Determine the [X, Y] coordinate at the center of the cell enclosing the given text.  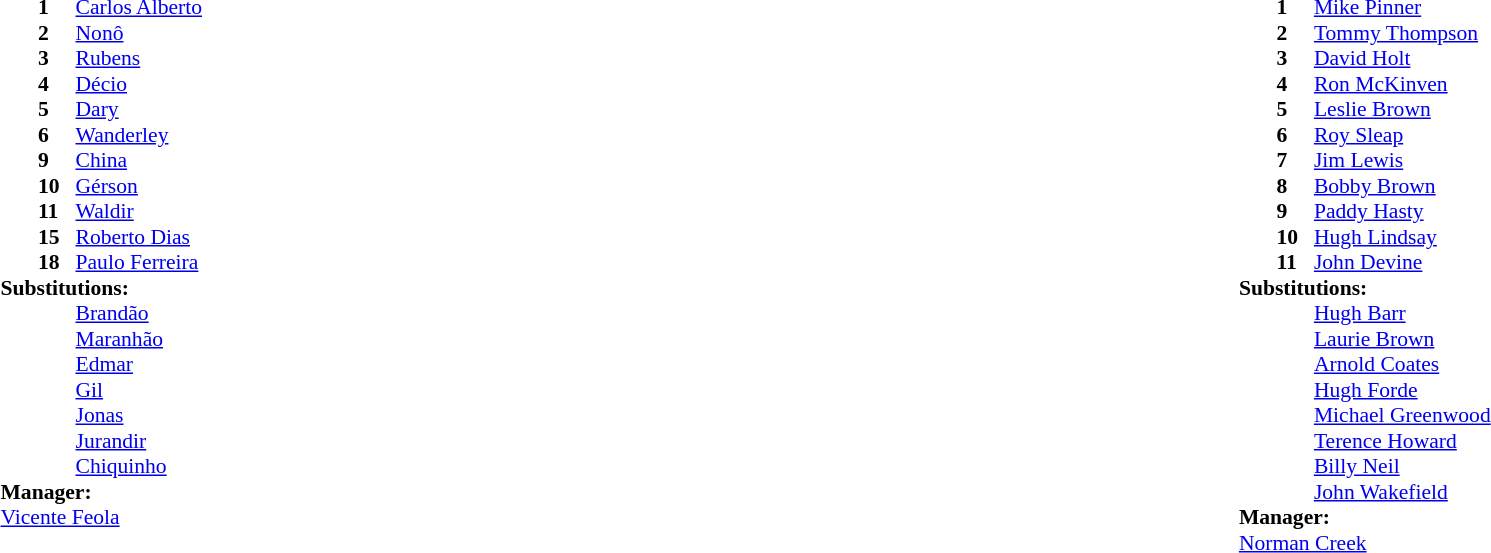
Terence Howard [1402, 441]
Roberto Dias [140, 237]
Paulo Ferreira [140, 263]
John Wakefield [1402, 492]
John Devine [1402, 263]
Michael Greenwood [1402, 415]
Laurie Brown [1402, 339]
Rubens [140, 59]
Jonas [140, 415]
Bobby Brown [1402, 186]
Billy Neil [1402, 467]
7 [1295, 161]
Waldir [140, 211]
Jim Lewis [1402, 161]
15 [57, 237]
Gérson [140, 186]
18 [57, 263]
Dary [140, 109]
Wanderley [140, 135]
Nonô [140, 33]
Maranhão [140, 339]
Tommy Thompson [1402, 33]
Hugh Lindsay [1402, 237]
Arnold Coates [1402, 365]
Edmar [140, 365]
Roy Sleap [1402, 135]
Décio [140, 84]
Paddy Hasty [1402, 211]
Leslie Brown [1402, 109]
Chiquinho [140, 467]
David Holt [1402, 59]
Ron McKinven [1402, 84]
8 [1295, 186]
Hugh Barr [1402, 313]
Gil [140, 390]
Jurandir [140, 441]
China [140, 161]
Brandão [140, 313]
Vicente Feola [101, 517]
Hugh Forde [1402, 390]
